Scan for the cell matching the given text and deliver its (X, Y) coordinate at center. 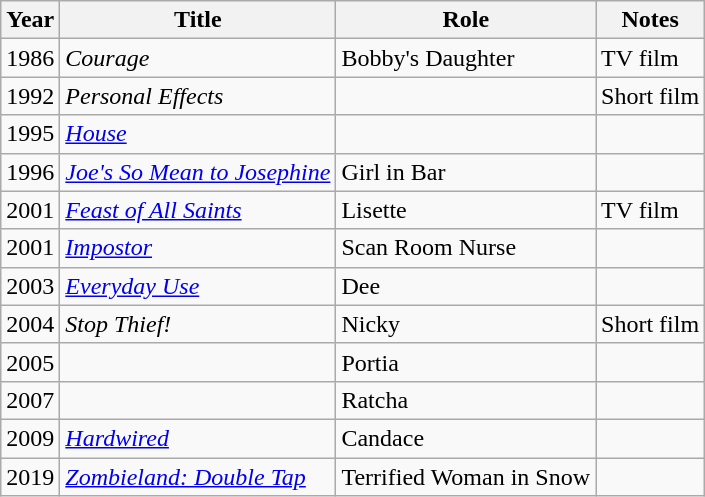
2003 (30, 286)
Zombieland: Double Tap (198, 477)
Lisette (466, 210)
Notes (650, 20)
Dee (466, 286)
2004 (30, 324)
1996 (30, 172)
Nicky (466, 324)
2009 (30, 438)
Title (198, 20)
Joe's So Mean to Josephine (198, 172)
Personal Effects (198, 96)
Portia (466, 362)
Hardwired (198, 438)
Candace (466, 438)
Bobby's Daughter (466, 58)
Courage (198, 58)
Impostor (198, 248)
2007 (30, 400)
Feast of All Saints (198, 210)
2005 (30, 362)
1995 (30, 134)
Terrified Woman in Snow (466, 477)
Stop Thief! (198, 324)
1986 (30, 58)
1992 (30, 96)
Scan Room Nurse (466, 248)
Everyday Use (198, 286)
2019 (30, 477)
Role (466, 20)
Girl in Bar (466, 172)
House (198, 134)
Year (30, 20)
Ratcha (466, 400)
